Detect which cell encompasses the target text, then output its (x, y) center coordinate. 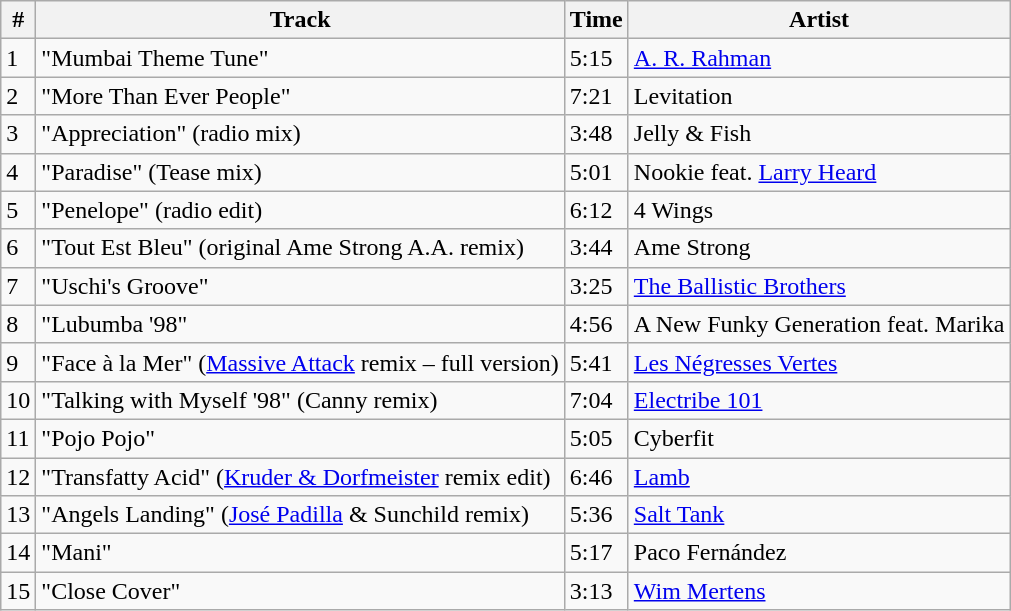
5:05 (596, 438)
Track (300, 20)
"Mumbai Theme Tune" (300, 58)
"Lubumba '98" (300, 324)
A. R. Rahman (819, 58)
Salt Tank (819, 515)
Cyberfit (819, 438)
7 (18, 286)
6:46 (596, 477)
5:15 (596, 58)
"Transfatty Acid" (Kruder & Dorfmeister remix edit) (300, 477)
6 (18, 248)
A New Funky Generation feat. Marika (819, 324)
"Appreciation" (radio mix) (300, 134)
The Ballistic Brothers (819, 286)
2 (18, 96)
Paco Fernández (819, 553)
12 (18, 477)
5:36 (596, 515)
5:41 (596, 362)
Wim Mertens (819, 591)
9 (18, 362)
3:25 (596, 286)
Jelly & Fish (819, 134)
6:12 (596, 210)
3:13 (596, 591)
7:04 (596, 400)
1 (18, 58)
"More Than Ever People" (300, 96)
Artist (819, 20)
"Tout Est Bleu" (original Ame Strong A.A. remix) (300, 248)
# (18, 20)
4:56 (596, 324)
3 (18, 134)
Les Négresses Vertes (819, 362)
Ame Strong (819, 248)
4 (18, 172)
"Face à la Mer" (Massive Attack remix – full version) (300, 362)
4 Wings (819, 210)
"Penelope" (radio edit) (300, 210)
"Talking with Myself '98" (Canny remix) (300, 400)
Time (596, 20)
14 (18, 553)
3:48 (596, 134)
5 (18, 210)
15 (18, 591)
13 (18, 515)
Electribe 101 (819, 400)
11 (18, 438)
10 (18, 400)
"Pojo Pojo" (300, 438)
Nookie feat. Larry Heard (819, 172)
3:44 (596, 248)
8 (18, 324)
5:01 (596, 172)
Levitation (819, 96)
Lamb (819, 477)
"Close Cover" (300, 591)
"Uschi's Groove" (300, 286)
5:17 (596, 553)
"Angels Landing" (José Padilla & Sunchild remix) (300, 515)
"Mani" (300, 553)
"Paradise" (Tease mix) (300, 172)
7:21 (596, 96)
